Locate the cell with the specified text and output its (x, y) center coordinate. 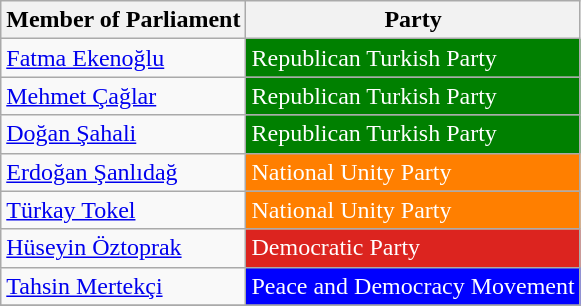
Hüseyin Öztoprak (124, 248)
Türkay Tokel (124, 210)
Fatma Ekenoğlu (124, 58)
Tahsin Mertekçi (124, 286)
Member of Parliament (124, 20)
Democratic Party (413, 248)
Party (413, 20)
Doğan Şahali (124, 134)
Erdoğan Şanlıdağ (124, 172)
Mehmet Çağlar (124, 96)
Peace and Democracy Movement (413, 286)
